Extract the [X, Y] coordinate from the center of the cell holding the provided text.  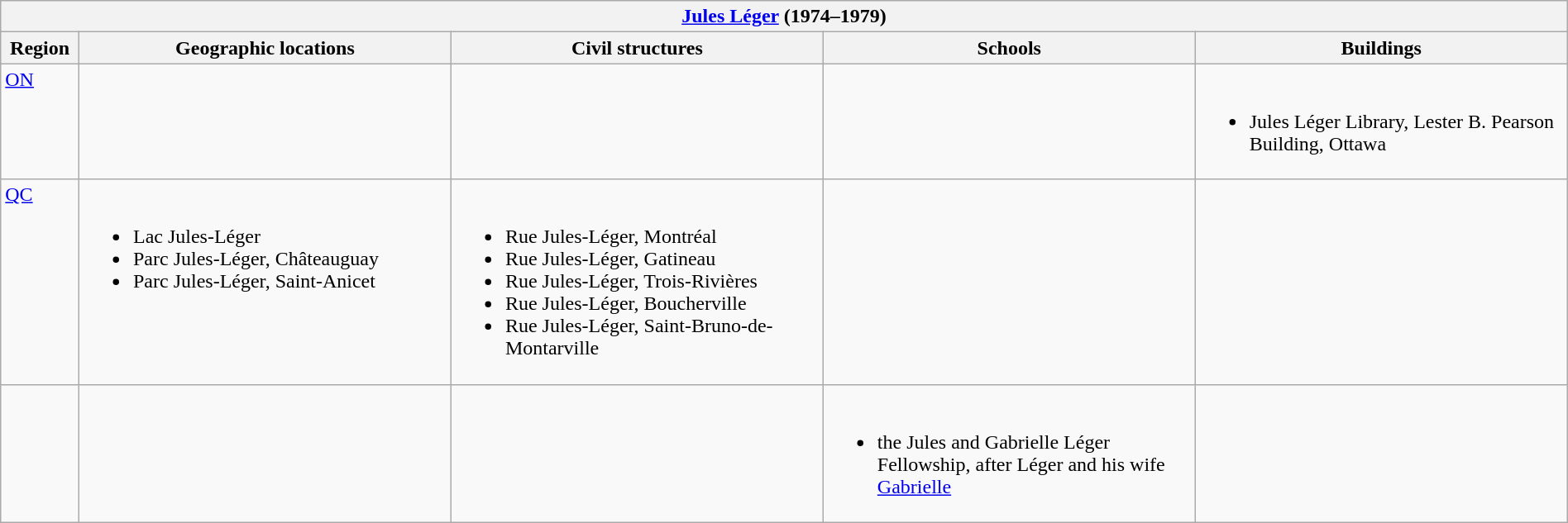
Geographic locations [265, 48]
Buildings [1381, 48]
Jules Léger Library, Lester B. Pearson Building, Ottawa [1381, 121]
Civil structures [637, 48]
Schools [1009, 48]
Region [40, 48]
QC [40, 282]
Jules Léger (1974–1979) [784, 17]
ON [40, 121]
Lac Jules-LégerParc Jules-Léger, ChâteauguayParc Jules-Léger, Saint-Anicet [265, 282]
the Jules and Gabrielle Léger Fellowship, after Léger and his wife Gabrielle [1009, 453]
